Search for the cell housing the specified text and yield its [X, Y] center coordinate. 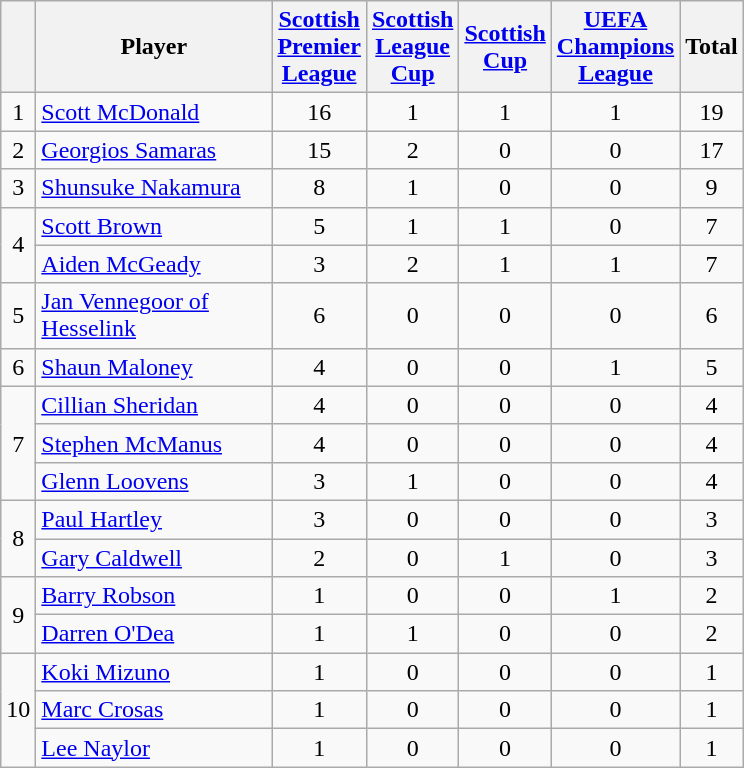
Glenn Loovens [154, 481]
15 [320, 150]
Aiden McGeady [154, 264]
Georgios Samaras [154, 150]
Shunsuke Nakamura [154, 188]
Cillian Sheridan [154, 405]
19 [712, 112]
16 [320, 112]
10 [18, 710]
Scott Brown [154, 226]
Gary Caldwell [154, 557]
Lee Naylor [154, 748]
17 [712, 150]
Shaun Maloney [154, 367]
Scott McDonald [154, 112]
UEFAChampionsLeague [615, 47]
Total [712, 47]
Koki Mizuno [154, 672]
ScottishPremierLeague [320, 47]
Player [154, 47]
Darren O'Dea [154, 634]
ScottishCup [505, 47]
Barry Robson [154, 596]
Jan Vennegoor of Hesselink [154, 316]
Marc Crosas [154, 710]
Paul Hartley [154, 519]
Stephen McManus [154, 443]
ScottishLeagueCup [412, 47]
